Locate the cell with the specified text and output its [x, y] center coordinate. 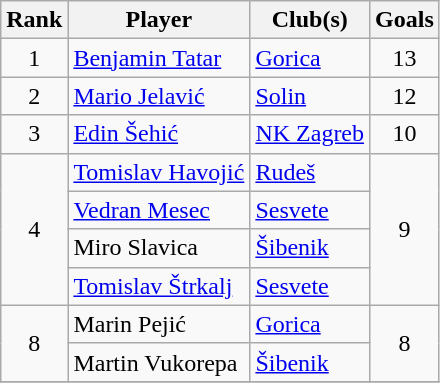
Player [159, 20]
10 [405, 134]
Rudeš [310, 172]
Benjamin Tatar [159, 58]
Club(s) [310, 20]
NK Zagreb [310, 134]
2 [34, 96]
Goals [405, 20]
Miro Slavica [159, 248]
13 [405, 58]
Solin [310, 96]
Tomislav Štrkalj [159, 286]
1 [34, 58]
9 [405, 229]
Edin Šehić [159, 134]
Tomislav Havojić [159, 172]
Marin Pejić [159, 324]
Vedran Mesec [159, 210]
Martin Vukorepa [159, 362]
4 [34, 229]
Mario Jelavić [159, 96]
Rank [34, 20]
3 [34, 134]
12 [405, 96]
